Locate the cell with the specified text and output its [X, Y] center coordinate. 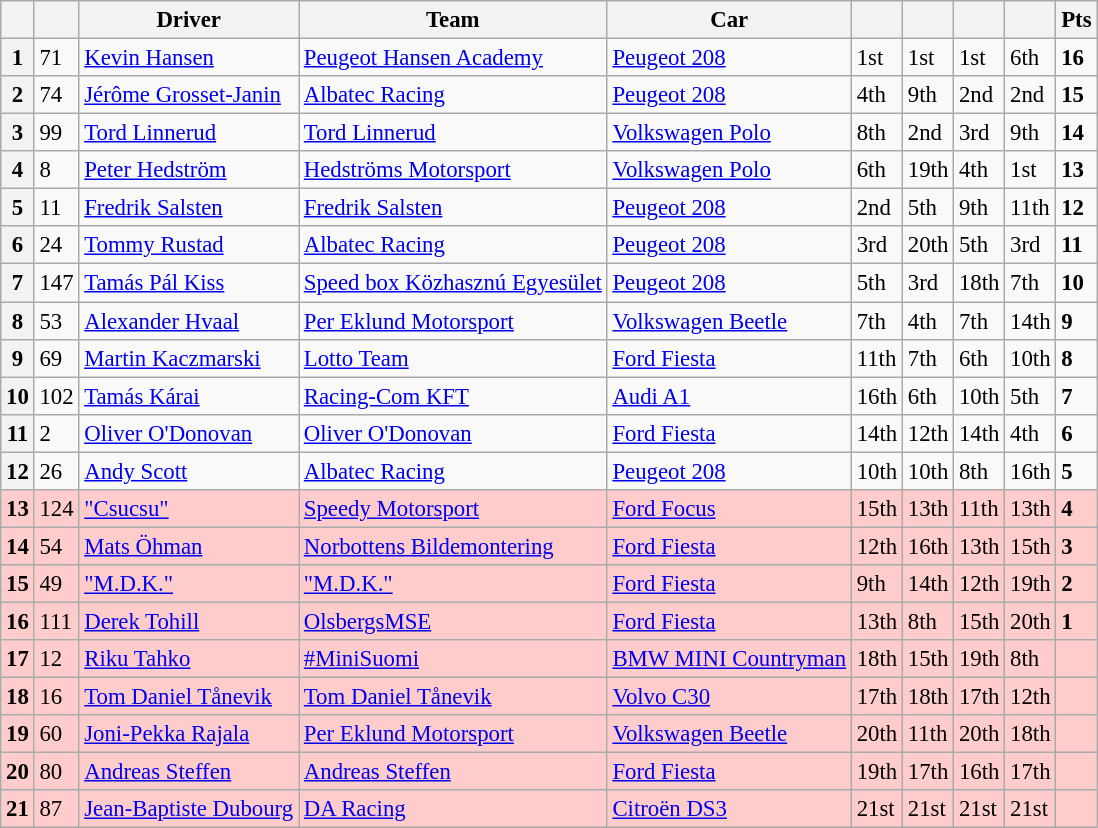
Driver [189, 20]
Tamás Pál Kiss [189, 283]
99 [56, 133]
Kevin Hansen [189, 58]
Riku Tahko [189, 659]
DA Racing [452, 809]
111 [56, 621]
Racing-Com KFT [452, 396]
#MiniSuomi [452, 659]
102 [56, 396]
54 [56, 546]
69 [56, 358]
Jean-Baptiste Dubourg [189, 809]
18 [18, 697]
Lotto Team [452, 358]
Speed box Közhasznú Egyesület [452, 283]
87 [56, 809]
"Csucsu" [189, 509]
20 [18, 772]
Mats Öhman [189, 546]
Norbottens Bildemontering [452, 546]
Alexander Hvaal [189, 321]
60 [56, 734]
24 [56, 245]
53 [56, 321]
17 [18, 659]
147 [56, 283]
Pts [1076, 20]
Volvo C30 [729, 697]
Ford Focus [729, 509]
Audi A1 [729, 396]
74 [56, 95]
Jérôme Grosset-Janin [189, 95]
Peugeot Hansen Academy [452, 58]
19 [18, 734]
BMW MINI Countryman [729, 659]
71 [56, 58]
80 [56, 772]
Peter Hedström [189, 170]
21 [18, 809]
Speedy Motorsport [452, 509]
26 [56, 471]
Derek Tohill [189, 621]
124 [56, 509]
49 [56, 584]
Joni-Pekka Rajala [189, 734]
Citroën DS3 [729, 809]
Martin Kaczmarski [189, 358]
Tamás Kárai [189, 396]
Andy Scott [189, 471]
Team [452, 20]
OlsbergsMSE [452, 621]
Hedströms Motorsport [452, 170]
Car [729, 20]
Tommy Rustad [189, 245]
